Locate the cell with the specified text and output its [x, y] center coordinate. 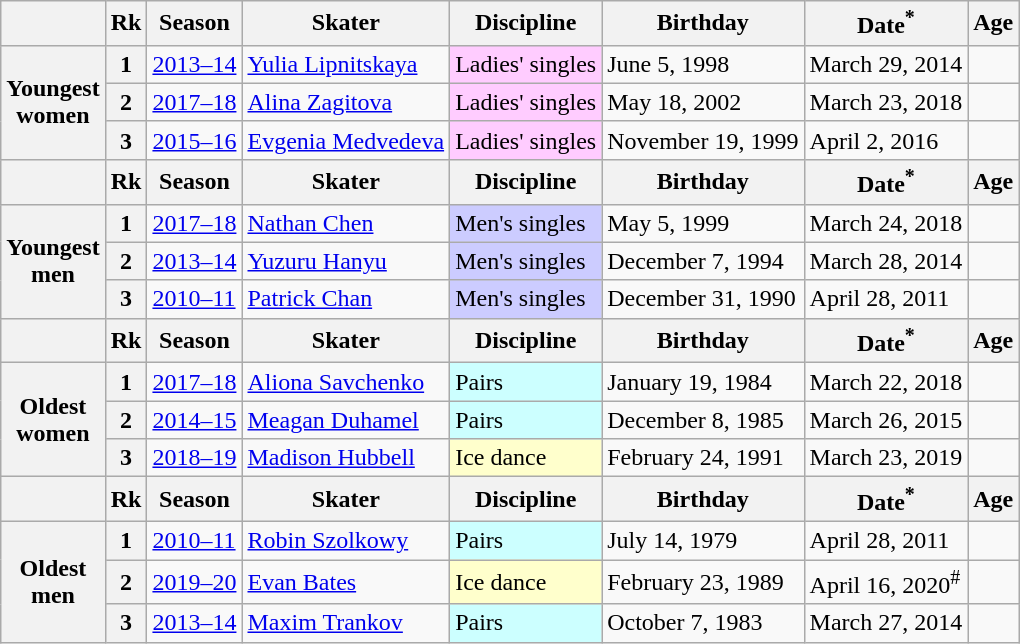
Youngestmen [53, 261]
March 28, 2014 [886, 261]
April 16, 2020# [886, 582]
Madison Hubbell [346, 458]
December 7, 1994 [703, 261]
Evan Bates [346, 582]
2014–15 [194, 420]
2018–19 [194, 458]
March 27, 2014 [886, 623]
Youngestwomen [53, 102]
Nathan Chen [346, 223]
March 22, 2018 [886, 382]
2015–16 [194, 140]
Maxim Trankov [346, 623]
February 23, 1989 [703, 582]
Yuzuru Hanyu [346, 261]
June 5, 1998 [703, 64]
Oldestmen [53, 582]
Evgenia Medvedeva [346, 140]
March 23, 2018 [886, 102]
October 7, 1983 [703, 623]
April 2, 2016 [886, 140]
Robin Szolkowy [346, 541]
March 29, 2014 [886, 64]
2019–20 [194, 582]
Yulia Lipnitskaya [346, 64]
March 24, 2018 [886, 223]
December 8, 1985 [703, 420]
March 23, 2019 [886, 458]
Patrick Chan [346, 299]
Meagan Duhamel [346, 420]
February 24, 1991 [703, 458]
December 31, 1990 [703, 299]
March 26, 2015 [886, 420]
Aliona Savchenko [346, 382]
May 5, 1999 [703, 223]
July 14, 1979 [703, 541]
May 18, 2002 [703, 102]
Alina Zagitova [346, 102]
November 19, 1999 [703, 140]
Oldestwomen [53, 420]
January 19, 1984 [703, 382]
